Identify which cell holds the provided text, then report its (X, Y) central coordinate. 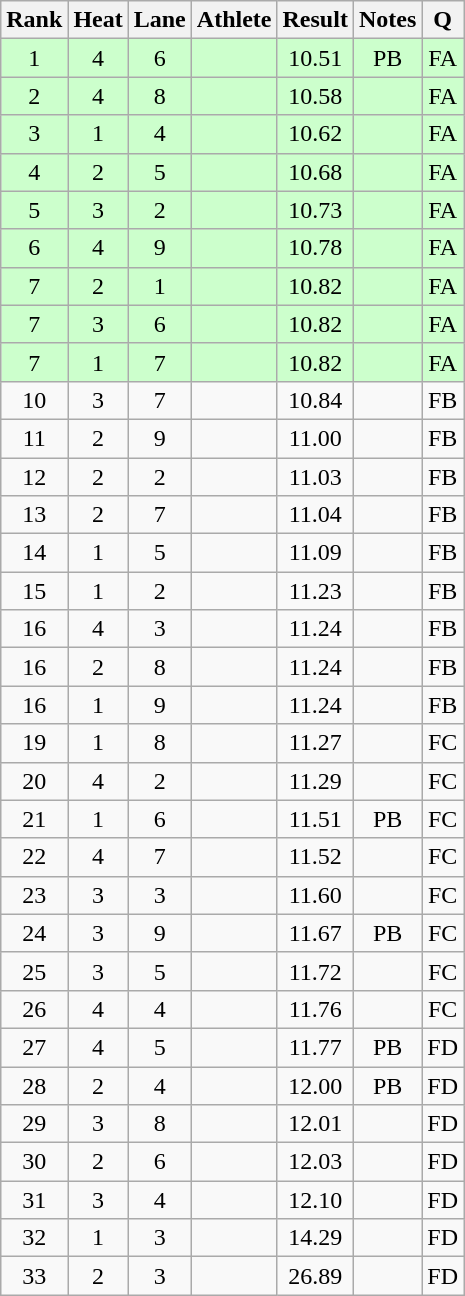
10.78 (315, 248)
10.68 (315, 172)
11.72 (315, 971)
10.62 (315, 134)
11.00 (315, 438)
10.58 (315, 96)
15 (34, 591)
26.89 (315, 1276)
11.76 (315, 1009)
11.23 (315, 591)
12.03 (315, 1162)
Lane (160, 20)
27 (34, 1047)
11.51 (315, 819)
10.51 (315, 58)
10 (34, 400)
11.60 (315, 895)
Notes (387, 20)
32 (34, 1238)
11.03 (315, 477)
26 (34, 1009)
12.10 (315, 1200)
14 (34, 553)
Heat (98, 20)
11.04 (315, 515)
12 (34, 477)
13 (34, 515)
11.29 (315, 781)
14.29 (315, 1238)
10.73 (315, 210)
31 (34, 1200)
20 (34, 781)
11.27 (315, 743)
11.09 (315, 553)
33 (34, 1276)
Rank (34, 20)
11.67 (315, 933)
12.01 (315, 1124)
28 (34, 1085)
23 (34, 895)
Q (443, 20)
22 (34, 857)
21 (34, 819)
Athlete (234, 20)
11.52 (315, 857)
11 (34, 438)
10.84 (315, 400)
24 (34, 933)
19 (34, 743)
11.77 (315, 1047)
30 (34, 1162)
29 (34, 1124)
25 (34, 971)
12.00 (315, 1085)
Result (315, 20)
